From the cell containing the given text, extract its center point as [x, y] coordinate. 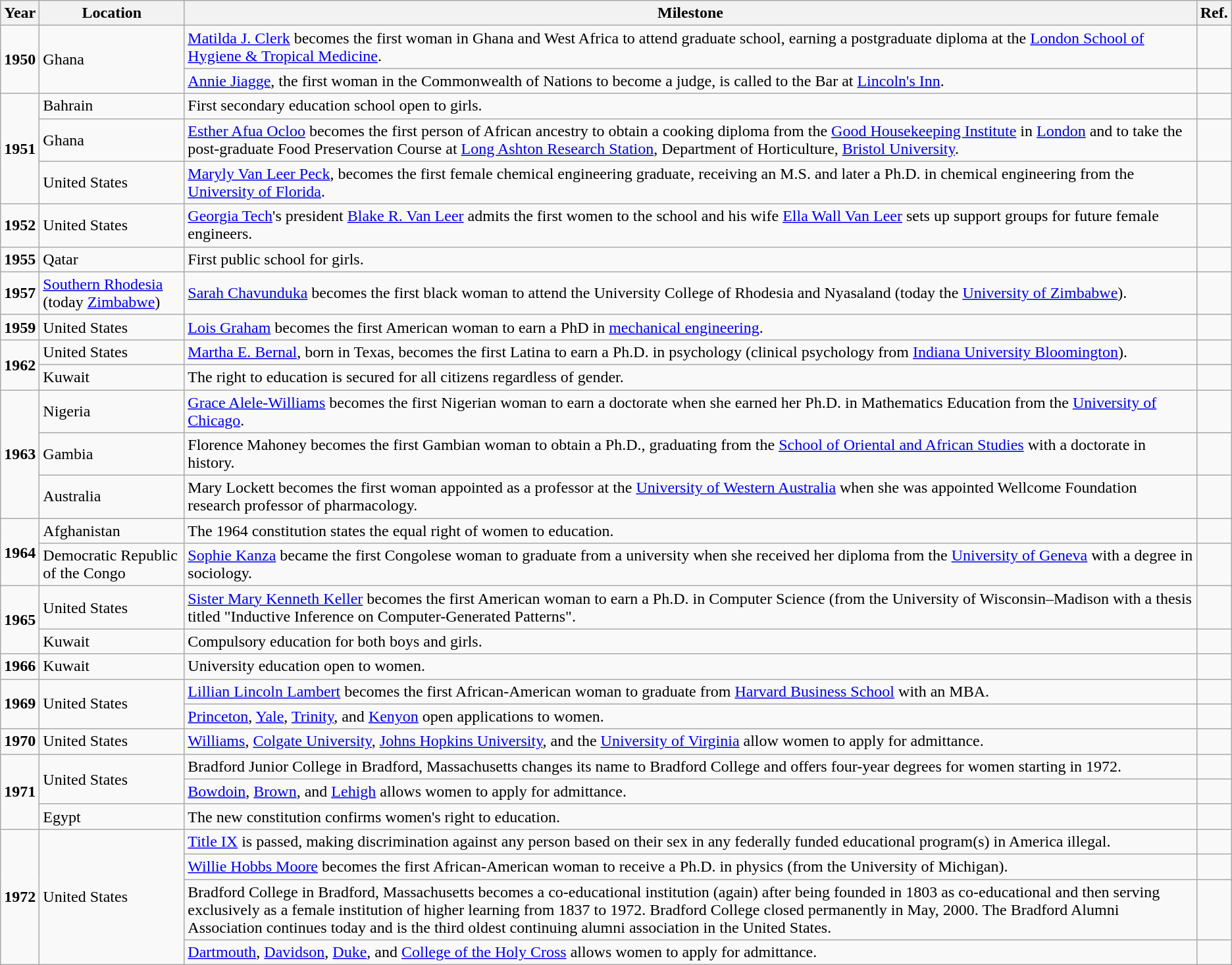
The new constitution confirms women's right to education. [690, 816]
First public school for girls. [690, 259]
Compulsory education for both boys and girls. [690, 641]
University education open to women. [690, 666]
Lillian Lincoln Lambert becomes the first African-American woman to graduate from Harvard Business School with an MBA. [690, 691]
1970 [20, 741]
Afghanistan [112, 531]
Dartmouth, Davidson, Duke, and College of the Holy Cross allows women to apply for admittance. [690, 953]
1964 [20, 553]
Princeton, Yale, Trinity, and Kenyon open applications to women. [690, 716]
Year [20, 13]
1950 [20, 59]
Egypt [112, 816]
1969 [20, 704]
1959 [20, 327]
Location [112, 13]
Bradford Junior College in Bradford, Massachusetts changes its name to Bradford College and offers four-year degrees for women starting in 1972. [690, 766]
Bowdoin, Brown, and Lehigh allows women to apply for admittance. [690, 791]
Williams, Colgate University, Johns Hopkins University, and the University of Virginia allow women to apply for admittance. [690, 741]
1952 [20, 225]
1957 [20, 293]
Southern Rhodesia (today Zimbabwe) [112, 293]
Milestone [690, 13]
The right to education is secured for all citizens regardless of gender. [690, 377]
Martha E. Bernal, born in Texas, becomes the first Latina to earn a Ph.D. in psychology (clinical psychology from Indiana University Bloomington). [690, 352]
Bahrain [112, 106]
1972 [20, 897]
1966 [20, 666]
Title IX is passed, making discrimination against any person based on their sex in any federally funded educational program(s) in America illegal. [690, 841]
Ref. [1214, 13]
1955 [20, 259]
Lois Graham becomes the first American woman to earn a PhD in mechanical engineering. [690, 327]
1965 [20, 620]
Annie Jiagge, the first woman in the Commonwealth of Nations to become a judge, is called to the Bar at Lincoln's Inn. [690, 81]
1963 [20, 454]
The 1964 constitution states the equal right of women to education. [690, 531]
Australia [112, 497]
First secondary education school open to girls. [690, 106]
1971 [20, 791]
1962 [20, 364]
Gambia [112, 454]
Sarah Chavunduka becomes the first black woman to attend the University College of Rhodesia and Nyasaland (today the University of Zimbabwe). [690, 293]
1951 [20, 149]
Democratic Republic of the Congo [112, 564]
Nigeria [112, 410]
Willie Hobbs Moore becomes the first African-American woman to receive a Ph.D. in physics (from the University of Michigan). [690, 866]
Qatar [112, 259]
